From the cell containing the given text, extract its center point as (x, y) coordinate. 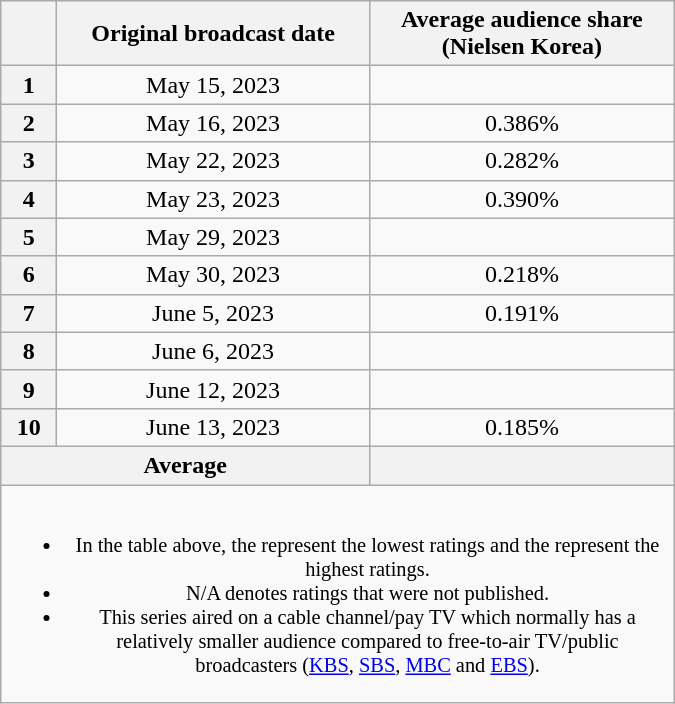
Original broadcast date (214, 34)
June 12, 2023 (214, 389)
0.218% (522, 275)
June 6, 2023 (214, 351)
May 22, 2023 (214, 161)
0.386% (522, 123)
5 (29, 237)
10 (29, 427)
2 (29, 123)
0.185% (522, 427)
0.191% (522, 313)
June 5, 2023 (214, 313)
May 29, 2023 (214, 237)
June 13, 2023 (214, 427)
May 15, 2023 (214, 85)
Average (186, 465)
3 (29, 161)
0.282% (522, 161)
May 16, 2023 (214, 123)
0.390% (522, 199)
6 (29, 275)
4 (29, 199)
Average audience share(Nielsen Korea) (522, 34)
9 (29, 389)
1 (29, 85)
May 23, 2023 (214, 199)
May 30, 2023 (214, 275)
8 (29, 351)
7 (29, 313)
